Identify which cell holds the provided text, then report its [x, y] central coordinate. 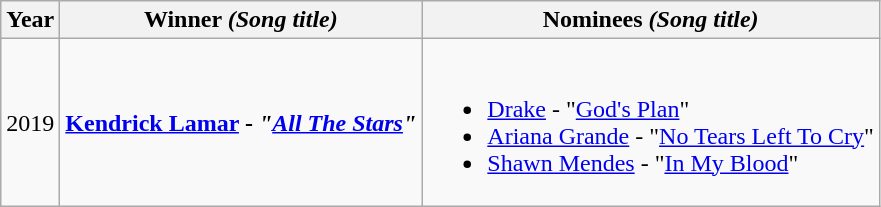
Winner (Song title) [241, 20]
Nominees (Song title) [651, 20]
2019 [30, 122]
Kendrick Lamar - "All The Stars" [241, 122]
Drake - "God's Plan" Ariana Grande - "No Tears Left To Cry" Shawn Mendes - "In My Blood" [651, 122]
Year [30, 20]
